Identify which cell holds the provided text, then report its [x, y] central coordinate. 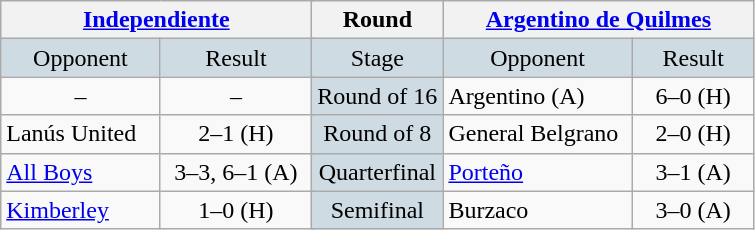
Porteño [538, 172]
Round [378, 20]
6–0 (H) [693, 96]
3–0 (A) [693, 210]
Kimberley [80, 210]
Round of 16 [378, 96]
All Boys [80, 172]
Lanús United [80, 134]
Argentino de Quilmes [598, 20]
Quarterfinal [378, 172]
Argentino (A) [538, 96]
1–0 (H) [236, 210]
General Belgrano [538, 134]
2–0 (H) [693, 134]
Round of 8 [378, 134]
3–3, 6–1 (A) [236, 172]
Burzaco [538, 210]
Independiente [156, 20]
2–1 (H) [236, 134]
Semifinal [378, 210]
3–1 (A) [693, 172]
Stage [378, 58]
